Extract the (x, y) coordinate from the center of the cell holding the provided text.  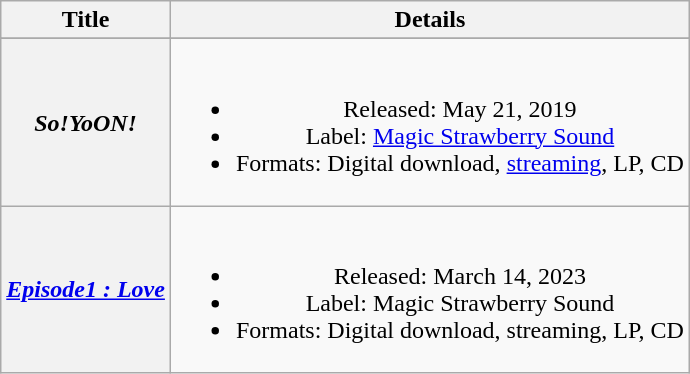
So!YoON! (86, 122)
Released: May 21, 2019Label: Magic Strawberry SoundFormats: Digital download, streaming, LP, CD (430, 122)
Episode1 : Love (86, 290)
Released: March 14, 2023Label: Magic Strawberry SoundFormats: Digital download, streaming, LP, CD (430, 290)
Details (430, 20)
Title (86, 20)
